Detect which cell encompasses the target text, then output its (X, Y) center coordinate. 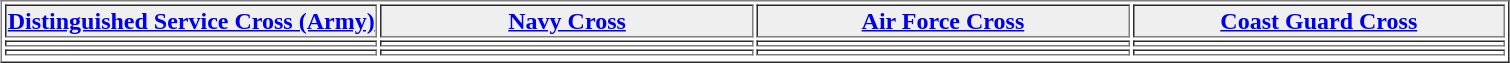
Distinguished Service Cross (Army) (192, 20)
Coast Guard Cross (1318, 20)
Air Force Cross (942, 20)
Navy Cross (568, 20)
